Scan for the cell matching the given text and deliver its (X, Y) coordinate at center. 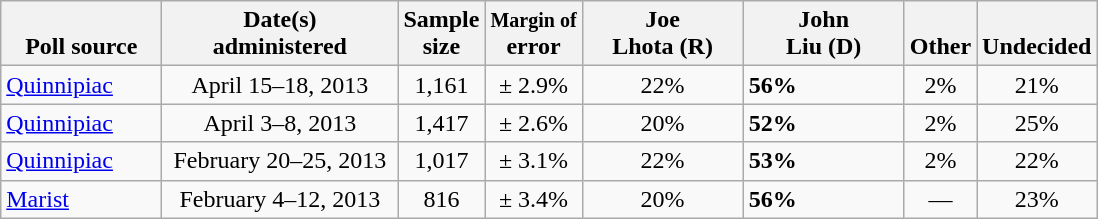
816 (442, 199)
± 3.1% (534, 161)
52% (824, 123)
— (940, 199)
JoeLhota (R) (662, 34)
Undecided (1037, 34)
1,017 (442, 161)
± 3.4% (534, 199)
1,417 (442, 123)
± 2.6% (534, 123)
February 4–12, 2013 (280, 199)
April 3–8, 2013 (280, 123)
21% (1037, 85)
25% (1037, 123)
Poll source (82, 34)
± 2.9% (534, 85)
53% (824, 161)
1,161 (442, 85)
Margin oferror (534, 34)
JohnLiu (D) (824, 34)
23% (1037, 199)
Other (940, 34)
April 15–18, 2013 (280, 85)
February 20–25, 2013 (280, 161)
Marist (82, 199)
Samplesize (442, 34)
Date(s)administered (280, 34)
